Identify which cell holds the provided text, then report its (x, y) central coordinate. 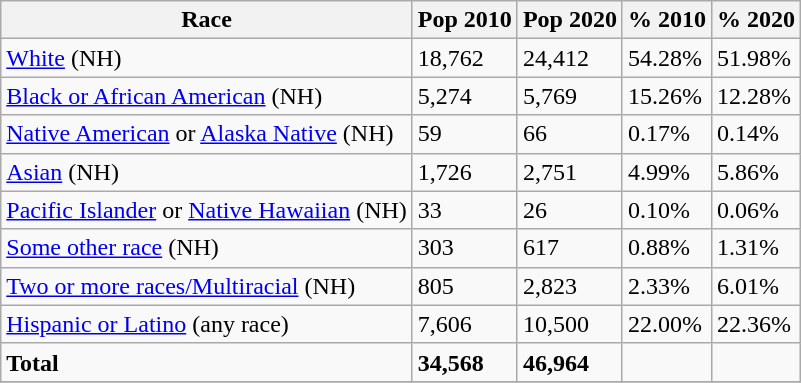
Pacific Islander or Native Hawaiian (NH) (207, 210)
6.01% (756, 286)
59 (464, 134)
1.31% (756, 248)
5.86% (756, 172)
15.26% (666, 96)
2.33% (666, 286)
Asian (NH) (207, 172)
Some other race (NH) (207, 248)
% 2020 (756, 20)
51.98% (756, 58)
26 (570, 210)
0.14% (756, 134)
2,823 (570, 286)
Hispanic or Latino (any race) (207, 324)
303 (464, 248)
805 (464, 286)
54.28% (666, 58)
66 (570, 134)
617 (570, 248)
1,726 (464, 172)
White (NH) (207, 58)
10,500 (570, 324)
Pop 2010 (464, 20)
22.36% (756, 324)
22.00% (666, 324)
24,412 (570, 58)
4.99% (666, 172)
7,606 (464, 324)
5,769 (570, 96)
18,762 (464, 58)
33 (464, 210)
46,964 (570, 362)
% 2010 (666, 20)
Pop 2020 (570, 20)
12.28% (756, 96)
Total (207, 362)
0.17% (666, 134)
5,274 (464, 96)
Race (207, 20)
0.10% (666, 210)
Two or more races/Multiracial (NH) (207, 286)
Native American or Alaska Native (NH) (207, 134)
0.06% (756, 210)
2,751 (570, 172)
0.88% (666, 248)
34,568 (464, 362)
Black or African American (NH) (207, 96)
